For the text-containing cell, return its midpoint in (x, y) coordinate format. 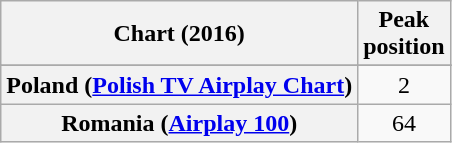
64 (404, 123)
Romania (Airplay 100) (180, 123)
Poland (Polish TV Airplay Chart) (180, 85)
Chart (2016) (180, 34)
Peakposition (404, 34)
2 (404, 85)
